Return [X, Y] of the center of cell containing provided text 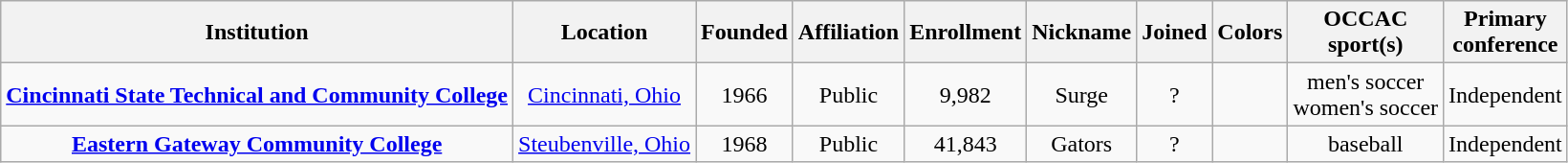
Cincinnati, Ohio [604, 94]
Nickname [1082, 33]
men's soccerwomen's soccer [1365, 94]
Gators [1082, 144]
OCCACsport(s) [1365, 33]
1968 [745, 144]
41,843 [966, 144]
Colors [1251, 33]
Enrollment [966, 33]
Location [604, 33]
baseball [1365, 144]
Institution [257, 33]
Founded [745, 33]
9,982 [966, 94]
Affiliation [848, 33]
Primaryconference [1506, 33]
Joined [1174, 33]
Cincinnati State Technical and Community College [257, 94]
Eastern Gateway Community College [257, 144]
Surge [1082, 94]
1966 [745, 94]
Steubenville, Ohio [604, 144]
